Locate the cell with the specified text and output its (x, y) center coordinate. 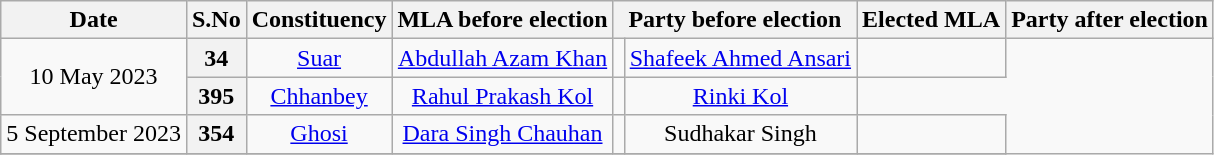
Chhanbey (319, 96)
Dara Singh Chauhan (502, 134)
10 May 2023 (94, 77)
Sudhakar Singh (740, 134)
34 (216, 58)
Abdullah Azam Khan (502, 58)
Party after election (1110, 20)
354 (216, 134)
Party before election (734, 20)
Ghosi (319, 134)
5 September 2023 (94, 134)
Rahul Prakash Kol (502, 96)
Suar (319, 58)
Rinki Kol (740, 96)
395 (216, 96)
S.No (216, 20)
Shafeek Ahmed Ansari (740, 58)
Date (94, 20)
Constituency (319, 20)
MLA before election (502, 20)
Elected MLA (932, 20)
